Find where the given text appears and provide that cell's center as (X, Y) coordinate. 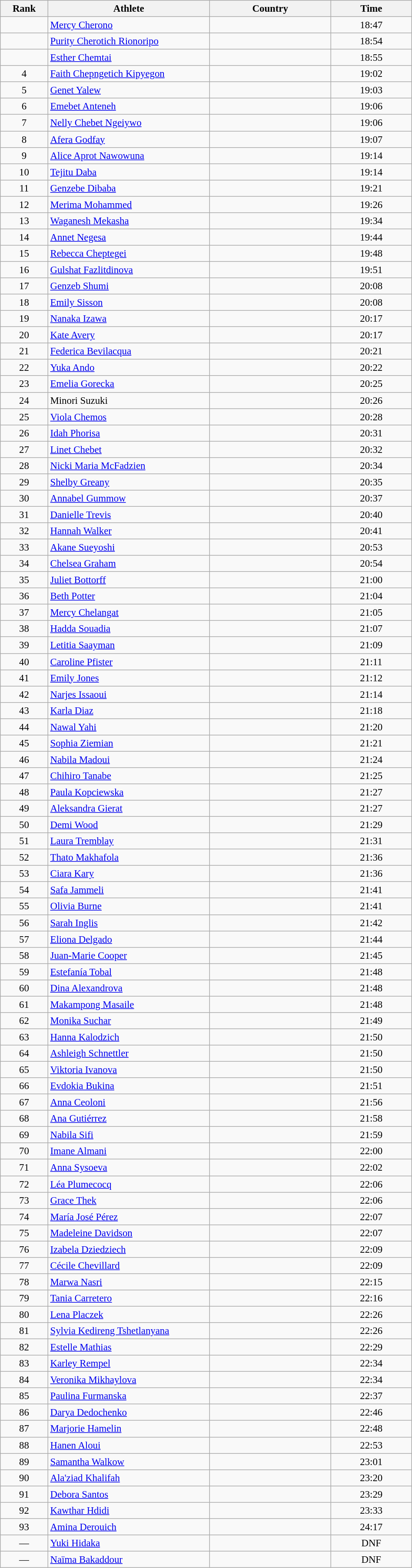
Marjorie Hamelin (129, 1429)
12 (24, 205)
30 (24, 498)
91 (24, 1494)
42 (24, 694)
26 (24, 433)
80 (24, 1314)
9 (24, 155)
Hanen Aloui (129, 1445)
Beth Potter (129, 596)
21:07 (371, 629)
Afera Godfay (129, 139)
Nabila Madoui (129, 759)
43 (24, 710)
11 (24, 188)
41 (24, 678)
Merima Mohammed (129, 205)
19:07 (371, 139)
21:24 (371, 759)
22:53 (371, 1445)
4 (24, 74)
70 (24, 1151)
Debora Santos (129, 1494)
71 (24, 1168)
Imane Almani (129, 1151)
Genet Yalew (129, 90)
21:56 (371, 1103)
76 (24, 1249)
Dina Alexandrova (129, 988)
7 (24, 123)
Kawthar Hdidi (129, 1511)
52 (24, 858)
Akane Sueyoshi (129, 548)
93 (24, 1527)
48 (24, 792)
Viktoria Ivanova (129, 1070)
Athlete (129, 9)
Naïma Bakaddour (129, 1559)
85 (24, 1396)
25 (24, 417)
17 (24, 286)
21:49 (371, 1021)
45 (24, 743)
21:45 (371, 955)
21:04 (371, 596)
Amina Derouich (129, 1527)
8 (24, 139)
Karley Rempel (129, 1363)
20:54 (371, 564)
22:02 (371, 1168)
57 (24, 939)
20:26 (371, 400)
Rebecca Cheptegei (129, 254)
65 (24, 1070)
63 (24, 1037)
20:28 (371, 417)
María José Pérez (129, 1217)
27 (24, 449)
Laura Tremblay (129, 841)
68 (24, 1119)
78 (24, 1282)
20:21 (371, 351)
22:15 (371, 1282)
86 (24, 1413)
Cécile Chevillard (129, 1266)
Eliona Delgado (129, 939)
Viola Chemos (129, 417)
20:31 (371, 433)
20:41 (371, 531)
66 (24, 1086)
Paula Kopciewska (129, 792)
21:11 (371, 662)
67 (24, 1103)
29 (24, 482)
18:54 (371, 41)
Minori Suzuki (129, 400)
Emelia Gorecka (129, 384)
22:00 (371, 1151)
23:01 (371, 1462)
Anna Ceoloni (129, 1103)
19 (24, 319)
Mercy Chelangat (129, 613)
24:17 (371, 1527)
82 (24, 1347)
53 (24, 874)
38 (24, 629)
35 (24, 580)
21 (24, 351)
21:05 (371, 613)
Izabela Dziedziech (129, 1249)
20:25 (371, 384)
20:34 (371, 466)
21:09 (371, 645)
54 (24, 890)
Annet Negesa (129, 237)
Paulina Furmanska (129, 1396)
87 (24, 1429)
Marwa Nasri (129, 1282)
Gulshat Fazlitdinova (129, 270)
Idah Phorisa (129, 433)
Madeleine Davidson (129, 1233)
Karla Diaz (129, 710)
16 (24, 270)
60 (24, 988)
20:37 (371, 498)
20:32 (371, 449)
24 (24, 400)
18:55 (371, 58)
Safa Jammeli (129, 890)
20 (24, 335)
10 (24, 172)
Sylvia Kedireng Tshetlanyana (129, 1331)
21:29 (371, 825)
Letitia Saayman (129, 645)
Ciara Kary (129, 874)
18 (24, 303)
Estelle Mathias (129, 1347)
21:31 (371, 841)
Chihiro Tanabe (129, 776)
22:37 (371, 1396)
69 (24, 1135)
Genzebe Dibaba (129, 188)
Tania Carretero (129, 1298)
Nawal Yahi (129, 727)
Emily Jones (129, 678)
Yuka Ando (129, 368)
Demi Wood (129, 825)
Chelsea Graham (129, 564)
83 (24, 1363)
21:44 (371, 939)
Annabel Gummow (129, 498)
19:03 (371, 90)
90 (24, 1478)
23:29 (371, 1494)
21:20 (371, 727)
31 (24, 515)
Purity Cherotich Rionoripo (129, 41)
92 (24, 1511)
22:46 (371, 1413)
21:12 (371, 678)
Time (371, 9)
19:34 (371, 221)
Danielle Trevis (129, 515)
Kate Avery (129, 335)
39 (24, 645)
Waganesh Mekasha (129, 221)
46 (24, 759)
Tejitu Daba (129, 172)
Nanaka Izawa (129, 319)
89 (24, 1462)
22 (24, 368)
14 (24, 237)
19:51 (371, 270)
49 (24, 809)
28 (24, 466)
Country (270, 9)
88 (24, 1445)
72 (24, 1184)
13 (24, 221)
6 (24, 106)
22:29 (371, 1347)
21:51 (371, 1086)
36 (24, 596)
Aleksandra Gierat (129, 809)
62 (24, 1021)
22:16 (371, 1298)
21:59 (371, 1135)
23 (24, 384)
Olivia Burne (129, 907)
Sophia Ziemian (129, 743)
34 (24, 564)
18:47 (371, 25)
Juliet Bottorff (129, 580)
Léa Plumecocq (129, 1184)
19:02 (371, 74)
44 (24, 727)
19:48 (371, 254)
Juan-Marie Cooper (129, 955)
Darya Dedochenko (129, 1413)
Makampong Masaile (129, 1004)
Ala'ziad Khalifah (129, 1478)
32 (24, 531)
73 (24, 1200)
Linet Chebet (129, 449)
51 (24, 841)
Hannah Walker (129, 531)
Federica Bevilacqua (129, 351)
58 (24, 955)
Hadda Souadia (129, 629)
79 (24, 1298)
47 (24, 776)
Mercy Cherono (129, 25)
23:33 (371, 1511)
Grace Thek (129, 1200)
61 (24, 1004)
Genzeb Shumi (129, 286)
33 (24, 548)
23:20 (371, 1478)
Hanna Kalodzich (129, 1037)
21:14 (371, 694)
Faith Chepngetich Kipyegon (129, 74)
56 (24, 923)
20:40 (371, 515)
Alice Aprot Nawowuna (129, 155)
75 (24, 1233)
22:48 (371, 1429)
84 (24, 1380)
Monika Suchar (129, 1021)
Nicki Maria McFadzien (129, 466)
50 (24, 825)
20:53 (371, 548)
64 (24, 1053)
Sarah Inglis (129, 923)
Emily Sisson (129, 303)
21:25 (371, 776)
Thato Makhafola (129, 858)
19:21 (371, 188)
Ashleigh Schnettler (129, 1053)
55 (24, 907)
Rank (24, 9)
40 (24, 662)
Anna Sysoeva (129, 1168)
5 (24, 90)
15 (24, 254)
77 (24, 1266)
Veronika Mikhaylova (129, 1380)
74 (24, 1217)
19:26 (371, 205)
Nabila Sifi (129, 1135)
19:44 (371, 237)
20:35 (371, 482)
21:42 (371, 923)
21:00 (371, 580)
Estefanía Tobal (129, 972)
37 (24, 613)
Nelly Chebet Ngeiywo (129, 123)
Yuki Hidaka (129, 1543)
59 (24, 972)
21:21 (371, 743)
Esther Chemtai (129, 58)
81 (24, 1331)
Emebet Anteneh (129, 106)
20:22 (371, 368)
Lena Placzek (129, 1314)
Caroline Pfister (129, 662)
21:58 (371, 1119)
Ana Gutiérrez (129, 1119)
Shelby Greany (129, 482)
Samantha Walkow (129, 1462)
Evdokia Bukina (129, 1086)
21:18 (371, 710)
Narjes Issaoui (129, 694)
